Scan for the cell matching the given text and deliver its (X, Y) coordinate at center. 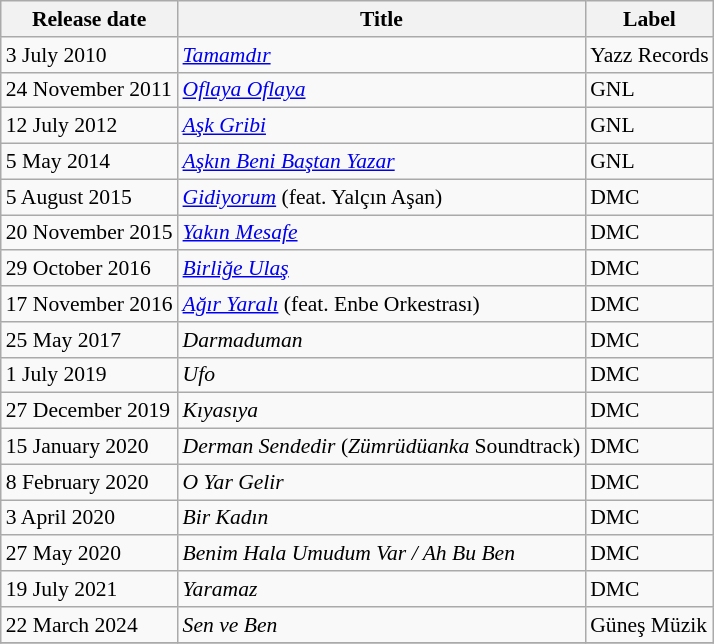
22 March 2024 (90, 625)
3 July 2010 (90, 55)
Release date (90, 19)
Yaramaz (382, 589)
3 April 2020 (90, 518)
O Yar Gelir (382, 482)
Aşkın Beni Baştan Yazar (382, 162)
Sen ve Ben (382, 625)
Benim Hala Umudum Var / Ah Bu Ben (382, 554)
12 July 2012 (90, 126)
20 November 2015 (90, 233)
5 May 2014 (90, 162)
Darmaduman (382, 340)
Güneş Müzik (649, 625)
Gidiyorum (feat. Yalçın Aşan) (382, 197)
Birliğe Ulaş (382, 269)
25 May 2017 (90, 340)
19 July 2021 (90, 589)
Yazz Records (649, 55)
Bir Kadın (382, 518)
Tamamdır (382, 55)
15 January 2020 (90, 447)
Yakın Mesafe (382, 233)
5 August 2015 (90, 197)
Ağır Yaralı (feat. Enbe Orkestrası) (382, 304)
Kıyasıya (382, 411)
Label (649, 19)
Oflaya Oflaya (382, 90)
Derman Sendedir (Zümrüdüanka Soundtrack) (382, 447)
8 February 2020 (90, 482)
1 July 2019 (90, 375)
Ufo (382, 375)
Aşk Gribi (382, 126)
27 May 2020 (90, 554)
24 November 2011 (90, 90)
29 October 2016 (90, 269)
Title (382, 19)
27 December 2019 (90, 411)
17 November 2016 (90, 304)
